Search for the cell housing the specified text and yield its (X, Y) center coordinate. 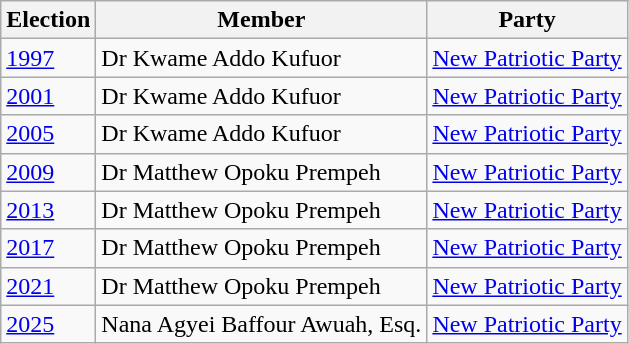
1997 (48, 58)
2009 (48, 172)
Election (48, 20)
2021 (48, 286)
2013 (48, 210)
2025 (48, 324)
Member (262, 20)
2001 (48, 96)
2017 (48, 248)
Party (527, 20)
Nana Agyei Baffour Awuah, Esq. (262, 324)
2005 (48, 134)
